From the cell containing the given text, extract its center point as [x, y] coordinate. 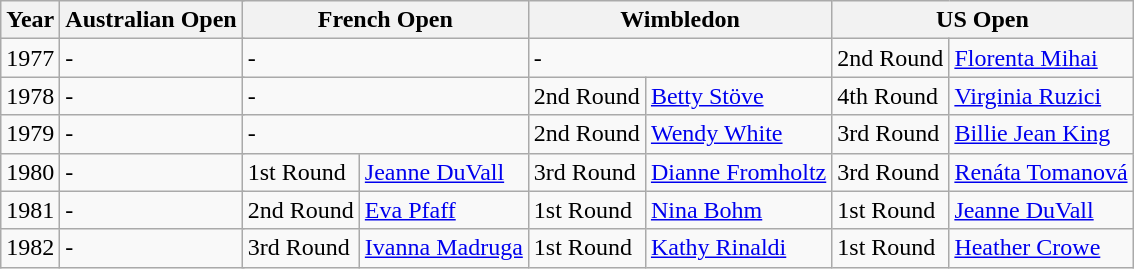
Dianne Fromholtz [738, 172]
Virginia Ruzici [1041, 96]
US Open [982, 20]
1982 [30, 248]
4th Round [890, 96]
Florenta Mihai [1041, 58]
Nina Bohm [738, 210]
Eva Pfaff [444, 210]
1977 [30, 58]
Wendy White [738, 134]
Betty Stöve [738, 96]
Renáta Tomanová [1041, 172]
French Open [385, 20]
Ivanna Madruga [444, 248]
1978 [30, 96]
Heather Crowe [1041, 248]
Kathy Rinaldi [738, 248]
Wimbledon [680, 20]
1979 [30, 134]
Year [30, 20]
1981 [30, 210]
1980 [30, 172]
Australian Open [151, 20]
Billie Jean King [1041, 134]
